Capture the cell that displays the provided text and extract its (x, y) central coordinate. 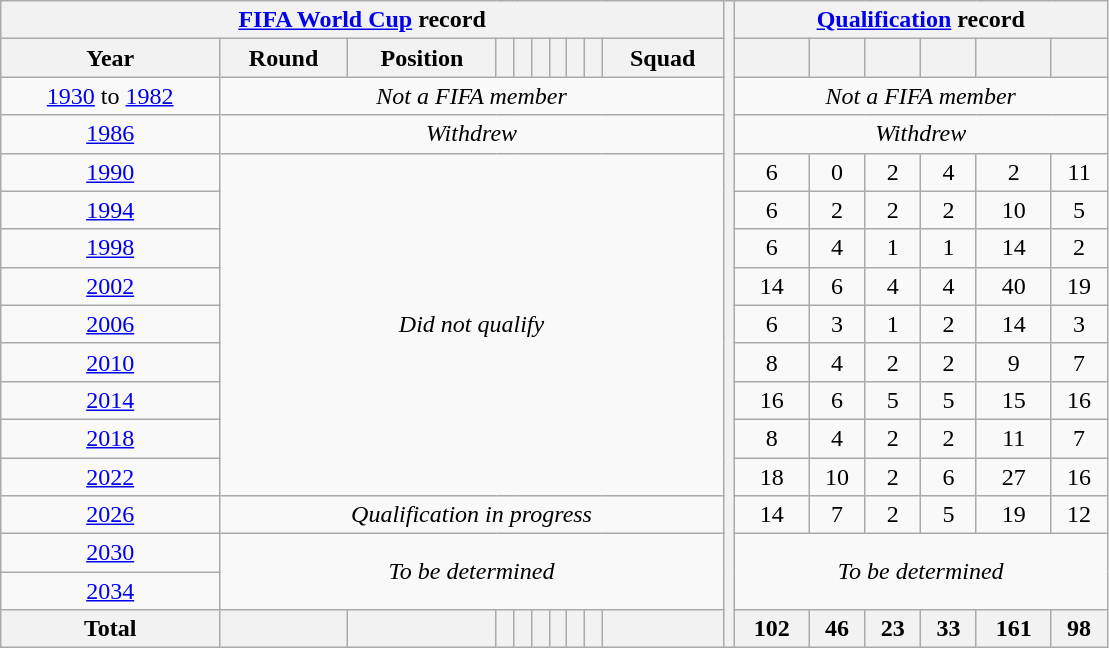
1986 (110, 134)
Squad (663, 58)
2018 (110, 438)
2022 (110, 477)
40 (1014, 286)
Total (110, 629)
2002 (110, 286)
15 (1014, 400)
Round (284, 58)
46 (837, 629)
9 (1014, 362)
1994 (110, 210)
Qualification record (920, 20)
18 (772, 477)
2026 (110, 515)
0 (837, 172)
2034 (110, 591)
Qualification in progress (472, 515)
Did not qualify (472, 324)
98 (1079, 629)
Position (422, 58)
161 (1014, 629)
1990 (110, 172)
Year (110, 58)
2014 (110, 400)
1930 to 1982 (110, 96)
27 (1014, 477)
12 (1079, 515)
FIFA World Cup record (362, 20)
23 (893, 629)
2030 (110, 553)
2006 (110, 324)
2010 (110, 362)
33 (949, 629)
102 (772, 629)
1998 (110, 248)
